Output the (X, Y) coordinate of the center of the cell containing the given text.  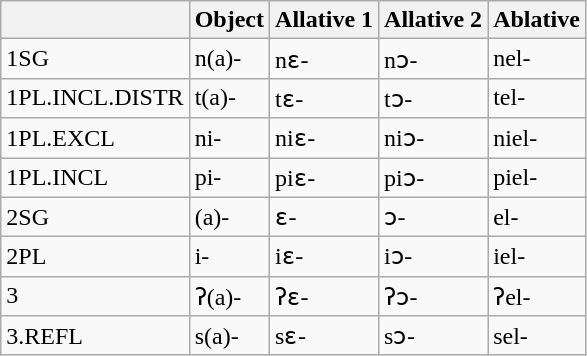
n(a)- (229, 59)
s(a)- (229, 336)
Allative 2 (434, 20)
2PL (95, 257)
nɛ- (324, 59)
iel- (537, 257)
Ablative (537, 20)
piel- (537, 178)
pi- (229, 178)
1PL.INCL.DISTR (95, 98)
nel- (537, 59)
3 (95, 296)
Object (229, 20)
2SG (95, 217)
ni- (229, 138)
niel- (537, 138)
1PL.EXCL (95, 138)
t(a)- (229, 98)
piɛ- (324, 178)
i- (229, 257)
Allative 1 (324, 20)
ʔɔ- (434, 296)
ʔel- (537, 296)
sɔ- (434, 336)
1PL.INCL (95, 178)
piɔ- (434, 178)
tel- (537, 98)
ɔ- (434, 217)
nɔ- (434, 59)
el- (537, 217)
3.REFL (95, 336)
iɔ- (434, 257)
niɔ- (434, 138)
1SG (95, 59)
ʔɛ- (324, 296)
tɔ- (434, 98)
sɛ- (324, 336)
niɛ- (324, 138)
ɛ- (324, 217)
sel- (537, 336)
iɛ- (324, 257)
ʔ(a)- (229, 296)
(a)- (229, 217)
tɛ- (324, 98)
